Locate the cell with the specified text and output its (X, Y) center coordinate. 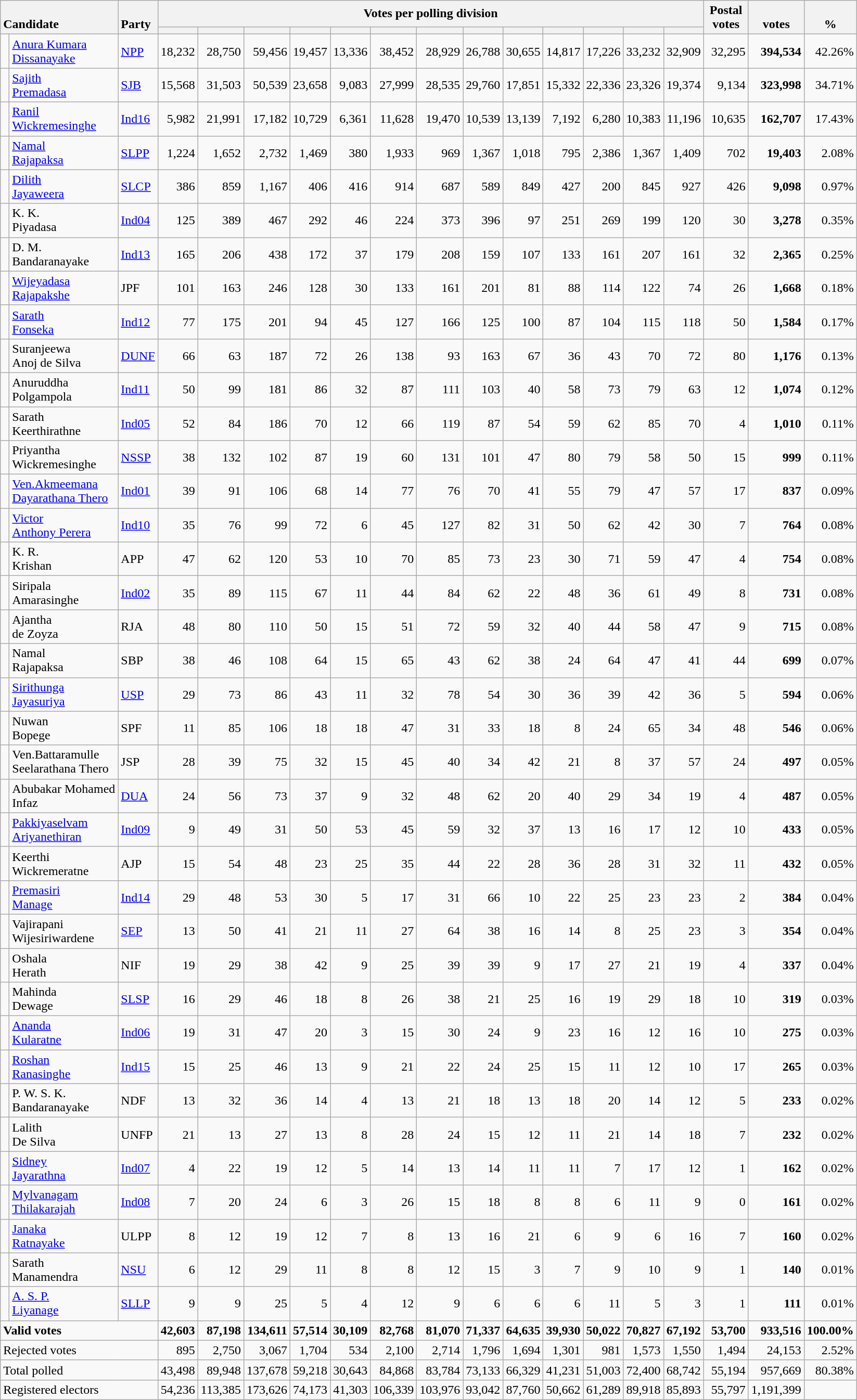
731 (776, 593)
78 (440, 694)
2.08% (830, 153)
427 (563, 186)
Valid votes (79, 1330)
SEP (138, 931)
394,534 (776, 51)
80.38% (830, 1370)
85,893 (684, 1390)
30,109 (351, 1330)
467 (266, 221)
USP (138, 694)
1,167 (266, 186)
957,669 (776, 1370)
1,933 (393, 153)
AJP (138, 864)
849 (523, 186)
433 (776, 829)
Votes per polling division (431, 14)
93 (440, 356)
104 (604, 322)
SirithungaJayasuriya (63, 694)
432 (776, 864)
233 (776, 1101)
3,278 (776, 221)
Ind15 (138, 1067)
88 (563, 288)
1,018 (523, 153)
PremasiriManage (63, 897)
933,516 (776, 1330)
1,550 (684, 1350)
SJB (138, 85)
Ind04 (138, 221)
Postalvotes (726, 18)
DUA (138, 796)
P. W. S. K.Bandaranayake (63, 1101)
Ind08 (138, 1202)
OshalaHerath (63, 965)
Ind05 (138, 423)
380 (351, 153)
17,182 (266, 119)
24,153 (776, 1350)
764 (776, 525)
31,503 (221, 85)
67,192 (684, 1330)
1,494 (726, 1350)
K. K.Piyadasa (63, 221)
Ind02 (138, 593)
27,999 (393, 85)
166 (440, 322)
487 (776, 796)
K. R.Krishan (63, 559)
113,385 (221, 1390)
Registered electors (79, 1390)
6,361 (351, 119)
1,573 (643, 1350)
RJA (138, 626)
50,539 (266, 85)
131 (440, 458)
2 (726, 897)
438 (266, 254)
102 (266, 458)
128 (310, 288)
23,658 (310, 85)
SLSP (138, 999)
1,191,399 (776, 1390)
275 (776, 1033)
1,074 (776, 389)
DUNF (138, 356)
RanilWickremesinghe (63, 119)
Ven.AkmeemanaDayarathana Thero (63, 491)
89 (221, 593)
NPP (138, 51)
SarathManamendra (63, 1269)
140 (776, 1269)
9,098 (776, 186)
Ajanthade Zoyza (63, 626)
100.00% (830, 1330)
87,198 (221, 1330)
SarathFonseka (63, 322)
42,603 (178, 1330)
687 (440, 186)
981 (604, 1350)
0.17% (830, 322)
42.26% (830, 51)
10,539 (483, 119)
81 (523, 288)
NIF (138, 965)
384 (776, 897)
406 (310, 186)
18,232 (178, 51)
132 (221, 458)
323,998 (776, 85)
94 (310, 322)
2,100 (393, 1350)
386 (178, 186)
56 (221, 796)
33,232 (643, 51)
0 (726, 1202)
SuranjeewaAnoj de Silva (63, 356)
84,868 (393, 1370)
389 (221, 221)
107 (523, 254)
votes (776, 18)
265 (776, 1067)
119 (440, 423)
39,930 (563, 1330)
19,457 (310, 51)
Ven.BattaramulleSeelarathana Thero (63, 762)
28,929 (440, 51)
JanakaRatnayake (63, 1236)
13,336 (351, 51)
173,626 (266, 1390)
0.13% (830, 356)
A. S. P.Liyanage (63, 1304)
MahindaDewage (63, 999)
50,022 (604, 1330)
319 (776, 999)
15,568 (178, 85)
269 (604, 221)
999 (776, 458)
426 (726, 186)
Ind07 (138, 1168)
22,336 (604, 85)
81,070 (440, 1330)
118 (684, 322)
Ind09 (138, 829)
10,729 (310, 119)
NSSP (138, 458)
207 (643, 254)
30,643 (351, 1370)
DilithJayaweera (63, 186)
969 (440, 153)
23,326 (643, 85)
Ind01 (138, 491)
3,067 (266, 1350)
7,192 (563, 119)
AnuruddhaPolgampola (63, 389)
5,982 (178, 119)
75 (266, 762)
NDF (138, 1101)
17,226 (604, 51)
1,010 (776, 423)
199 (643, 221)
29,760 (483, 85)
73,133 (483, 1370)
66,329 (523, 1370)
53,700 (726, 1330)
2,732 (266, 153)
Ind16 (138, 119)
10,383 (643, 119)
52 (178, 423)
1,652 (221, 153)
14,817 (563, 51)
15,332 (563, 85)
754 (776, 559)
17,851 (523, 85)
914 (393, 186)
138 (393, 356)
UNFP (138, 1134)
416 (351, 186)
837 (776, 491)
32,909 (684, 51)
Ind14 (138, 897)
41,303 (351, 1390)
859 (221, 186)
1,668 (776, 288)
55,797 (726, 1390)
0.09% (830, 491)
74,173 (310, 1390)
72,400 (643, 1370)
715 (776, 626)
61,289 (604, 1390)
11,628 (393, 119)
114 (604, 288)
54,236 (178, 1390)
82,768 (393, 1330)
927 (684, 186)
19,403 (776, 153)
RoshanRanasinghe (63, 1067)
21,991 (221, 119)
206 (221, 254)
17.43% (830, 119)
292 (310, 221)
VajirapaniWijesiriwardene (63, 931)
SBP (138, 661)
224 (393, 221)
NuwanBopege (63, 728)
1,409 (684, 153)
373 (440, 221)
LalithDe Silva (63, 1134)
83,784 (440, 1370)
% (830, 18)
32,295 (726, 51)
PriyanthaWickremesinghe (63, 458)
PakkiyaselvamAriyanethiran (63, 829)
NSU (138, 1269)
SarathKeerthirathne (63, 423)
162 (776, 1168)
AnandaKularatne (63, 1033)
0.18% (830, 288)
122 (643, 288)
43,498 (178, 1370)
354 (776, 931)
165 (178, 254)
Abubakar MohamedInfaz (63, 796)
50,662 (563, 1390)
SPF (138, 728)
895 (178, 1350)
Anura KumaraDissanayake (63, 51)
13,139 (523, 119)
246 (266, 288)
MylvanagamThilakarajah (63, 1202)
702 (726, 153)
28,535 (440, 85)
SiripalaAmarasinghe (63, 593)
51 (393, 626)
106,339 (393, 1390)
87,760 (523, 1390)
175 (221, 322)
SLLP (138, 1304)
JSP (138, 762)
Rejected votes (79, 1350)
1,584 (776, 322)
10,635 (726, 119)
546 (776, 728)
9,134 (726, 85)
30,655 (523, 51)
34.71% (830, 85)
1,224 (178, 153)
2,365 (776, 254)
SLPP (138, 153)
68 (310, 491)
1,694 (523, 1350)
6,280 (604, 119)
103,976 (440, 1390)
61 (643, 593)
1,176 (776, 356)
2,386 (604, 153)
51,003 (604, 1370)
103 (483, 389)
187 (266, 356)
38,452 (393, 51)
D. M.Bandaranayake (63, 254)
SajithPremadasa (63, 85)
91 (221, 491)
9,083 (351, 85)
134,611 (266, 1330)
497 (776, 762)
19,374 (684, 85)
232 (776, 1134)
1,796 (483, 1350)
100 (523, 322)
845 (643, 186)
33 (483, 728)
0.97% (830, 186)
337 (776, 965)
108 (266, 661)
Total polled (79, 1370)
200 (604, 186)
251 (563, 221)
60 (393, 458)
2,714 (440, 1350)
159 (483, 254)
Ind12 (138, 322)
70,827 (643, 1330)
1,301 (563, 1350)
Party (138, 18)
ULPP (138, 1236)
VictorAnthony Perera (63, 525)
594 (776, 694)
2,750 (221, 1350)
59,456 (266, 51)
208 (440, 254)
396 (483, 221)
162,707 (776, 119)
172 (310, 254)
160 (776, 1236)
0.07% (830, 661)
0.25% (830, 254)
0.35% (830, 221)
26,788 (483, 51)
1,704 (310, 1350)
Candidate (59, 18)
589 (483, 186)
0.12% (830, 389)
110 (266, 626)
181 (266, 389)
93,042 (483, 1390)
55 (563, 491)
APP (138, 559)
55,194 (726, 1370)
97 (523, 221)
795 (563, 153)
2.52% (830, 1350)
1,469 (310, 153)
Ind13 (138, 254)
Ind11 (138, 389)
28,750 (221, 51)
179 (393, 254)
534 (351, 1350)
SidneyJayarathna (63, 1168)
64,635 (523, 1330)
41,231 (563, 1370)
Ind10 (138, 525)
WijeyadasaRajapakshe (63, 288)
SLCP (138, 186)
59,218 (310, 1370)
JPF (138, 288)
11,196 (684, 119)
68,742 (684, 1370)
89,948 (221, 1370)
186 (266, 423)
699 (776, 661)
74 (684, 288)
57,514 (310, 1330)
82 (483, 525)
19,470 (440, 119)
71 (604, 559)
71,337 (483, 1330)
137,678 (266, 1370)
Ind06 (138, 1033)
89,918 (643, 1390)
KeerthiWickremeratne (63, 864)
